Pinpoint the cell where the given text exists, returning its [x, y] midpoint coordinate. 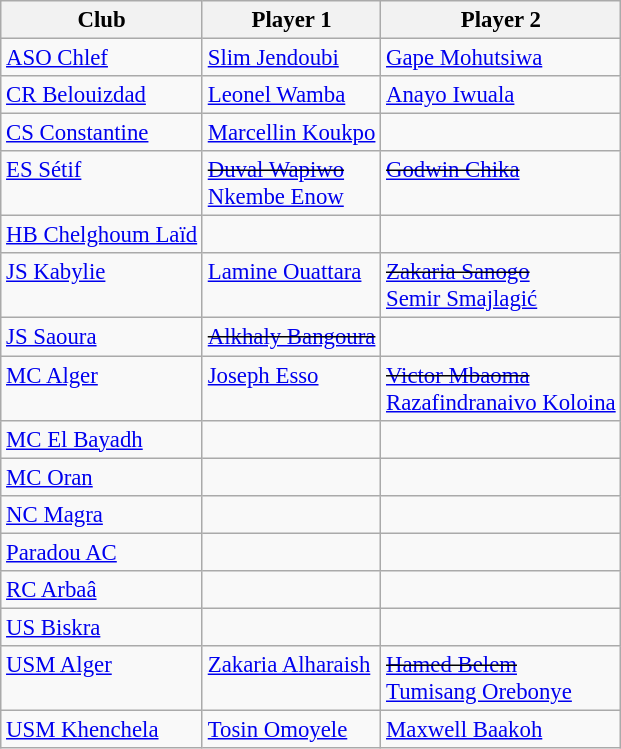
Lamine Ouattara [291, 286]
Godwin Chika [501, 184]
Victor Mbaoma Razafindranaivo Koloina [501, 388]
Duval Wapiwo Nkembe Enow [291, 184]
Maxwell Baakoh [501, 729]
Joseph Esso [291, 388]
Zakaria Alharaish [291, 678]
MC Alger [102, 388]
USM Khenchela [102, 729]
US Biskra [102, 627]
Hamed Belem Tumisang Orebonye [501, 678]
Alkhaly Bangoura [291, 337]
Player 1 [291, 20]
MC Oran [102, 477]
CS Constantine [102, 133]
NC Magra [102, 514]
JS Saoura [102, 337]
ASO Chlef [102, 58]
Marcellin Koukpo [291, 133]
MC El Bayadh [102, 439]
USM Alger [102, 678]
ES Sétif [102, 184]
CR Belouizdad [102, 95]
HB Chelghoum Laïd [102, 235]
Tosin Omoyele [291, 729]
Anayo Iwuala [501, 95]
Paradou AC [102, 552]
Slim Jendoubi [291, 58]
Club [102, 20]
Leonel Wamba [291, 95]
Player 2 [501, 20]
Zakaria Sanogo Semir Smajlagić [501, 286]
RC Arbaâ [102, 590]
Gape Mohutsiwa [501, 58]
JS Kabylie [102, 286]
